Locate the cell with the specified text and output its [x, y] center coordinate. 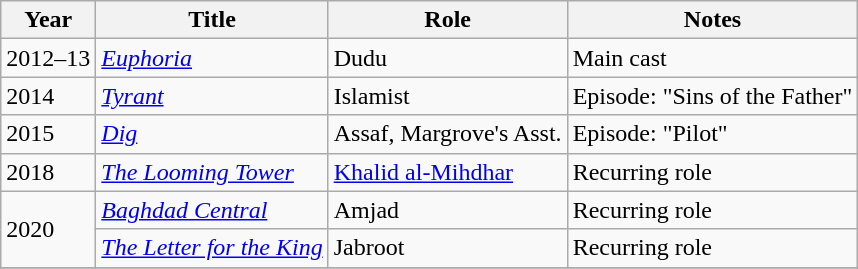
Dig [212, 134]
Baghdad Central [212, 210]
2014 [48, 96]
Notes [712, 20]
Dudu [448, 58]
Islamist [448, 96]
Tyrant [212, 96]
2012–13 [48, 58]
Khalid al-Mihdhar [448, 172]
Euphoria [212, 58]
The Letter for the King [212, 248]
2015 [48, 134]
The Looming Tower [212, 172]
Amjad [448, 210]
Jabroot [448, 248]
2018 [48, 172]
Episode: "Pilot" [712, 134]
Episode: "Sins of the Father" [712, 96]
Role [448, 20]
Main cast [712, 58]
Assaf, Margrove's Asst. [448, 134]
Title [212, 20]
Year [48, 20]
2020 [48, 229]
